Find where the given text appears and provide that cell's center as [x, y] coordinate. 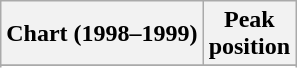
Peakposition [249, 34]
Chart (1998–1999) [102, 34]
